From the cell containing the given text, extract its center point as (X, Y) coordinate. 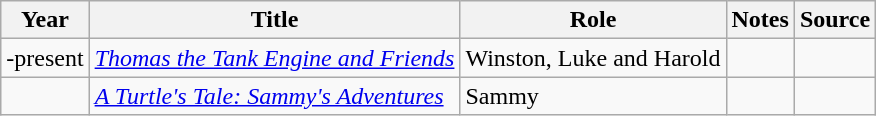
Title (274, 20)
Role (593, 20)
Winston, Luke and Harold (593, 58)
Source (834, 20)
Thomas the Tank Engine and Friends (274, 58)
Sammy (593, 96)
Year (45, 20)
A Turtle's Tale: Sammy's Adventures (274, 96)
Notes (760, 20)
-present (45, 58)
